Return [x, y] of the center of cell containing provided text 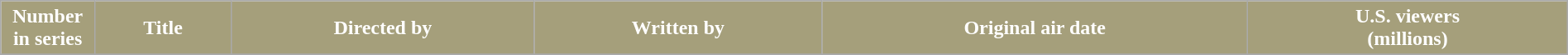
Title [162, 28]
Written by [678, 28]
Number in series [48, 28]
Original air date [1035, 28]
Directed by [383, 28]
U.S. viewers(millions) [1408, 28]
